Provide the [x, y] coordinate of the cell's center where the given text is located.  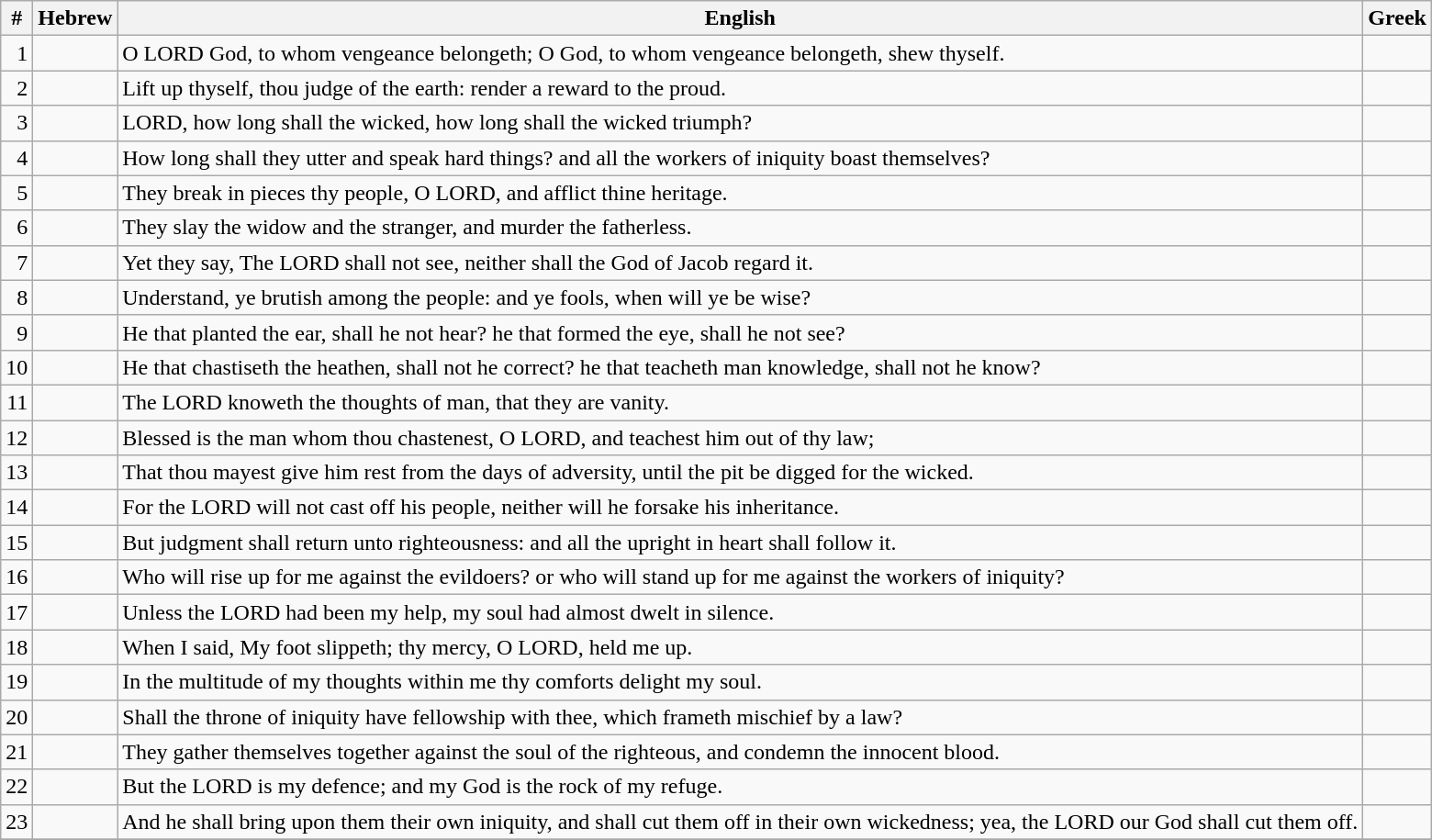
4 [17, 158]
Hebrew [75, 18]
12 [17, 438]
21 [17, 752]
But judgment shall return unto righteousness: and all the upright in heart shall follow it. [740, 543]
9 [17, 332]
17 [17, 612]
2 [17, 88]
He that planted the ear, shall he not hear? he that formed the eye, shall he not see? [740, 332]
3 [17, 123]
10 [17, 367]
He that chastiseth the heathen, shall not he correct? he that teacheth man knowledge, shall not he know? [740, 367]
When I said, My foot slippeth; thy mercy, O LORD, held me up. [740, 647]
11 [17, 402]
The LORD knoweth the thoughts of man, that they are vanity. [740, 402]
16 [17, 577]
Who will rise up for me against the evildoers? or who will stand up for me against the workers of iniquity? [740, 577]
Shall the throne of iniquity have fellowship with thee, which frameth mischief by a law? [740, 717]
22 [17, 787]
English [740, 18]
18 [17, 647]
19 [17, 682]
Understand, ye brutish among the people: and ye fools, when will ye be wise? [740, 297]
15 [17, 543]
O LORD God, to whom vengeance belongeth; O God, to whom vengeance belongeth, shew thyself. [740, 53]
# [17, 18]
That thou mayest give him rest from the days of adversity, until the pit be digged for the wicked. [740, 473]
Blessed is the man whom thou chastenest, O LORD, and teachest him out of thy law; [740, 438]
13 [17, 473]
Greek [1397, 18]
8 [17, 297]
6 [17, 228]
LORD, how long shall the wicked, how long shall the wicked triumph? [740, 123]
How long shall they utter and speak hard things? and all the workers of iniquity boast themselves? [740, 158]
And he shall bring upon them their own iniquity, and shall cut them off in their own wickedness; yea, the LORD our God shall cut them off. [740, 822]
7 [17, 263]
Yet they say, The LORD shall not see, neither shall the God of Jacob regard it. [740, 263]
Lift up thyself, thou judge of the earth: render a reward to the proud. [740, 88]
They gather themselves together against the soul of the righteous, and condemn the innocent blood. [740, 752]
They break in pieces thy people, O LORD, and afflict thine heritage. [740, 193]
14 [17, 508]
1 [17, 53]
In the multitude of my thoughts within me thy comforts delight my soul. [740, 682]
23 [17, 822]
5 [17, 193]
20 [17, 717]
For the LORD will not cast off his people, neither will he forsake his inheritance. [740, 508]
They slay the widow and the stranger, and murder the fatherless. [740, 228]
Unless the LORD had been my help, my soul had almost dwelt in silence. [740, 612]
But the LORD is my defence; and my God is the rock of my refuge. [740, 787]
